Determine the [x, y] coordinate at the center of the cell enclosing the given text.  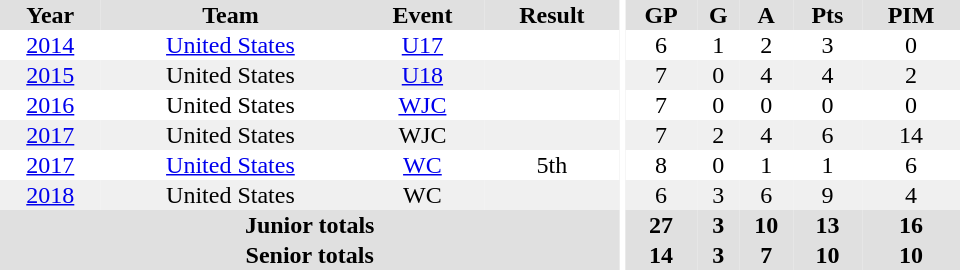
G [718, 15]
16 [911, 225]
27 [661, 225]
A [766, 15]
U17 [422, 45]
Event [422, 15]
2015 [50, 75]
GP [661, 15]
Result [552, 15]
Pts [828, 15]
2018 [50, 195]
Year [50, 15]
9 [828, 195]
PIM [911, 15]
Junior totals [310, 225]
13 [828, 225]
2016 [50, 105]
Senior totals [310, 255]
Team [231, 15]
5th [552, 165]
8 [661, 165]
U18 [422, 75]
2014 [50, 45]
